Return the (x, y) coordinate for the center point of the cell that contains the specified text.  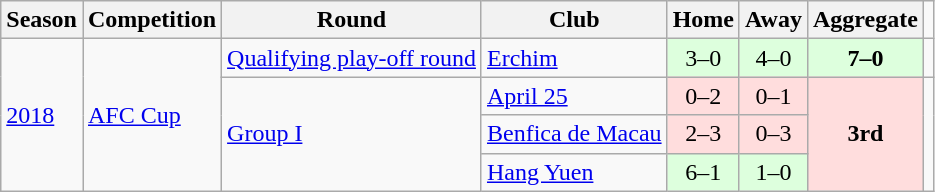
Group I (352, 134)
Benfica de Macau (574, 134)
0–2 (703, 96)
Club (574, 20)
2–3 (703, 134)
Home (703, 20)
Round (352, 20)
0–3 (773, 134)
3rd (865, 134)
3–0 (703, 58)
AFC Cup (152, 115)
Season (42, 20)
Hang Yuen (574, 172)
Away (773, 20)
7–0 (865, 58)
4–0 (773, 58)
2018 (42, 115)
1–0 (773, 172)
April 25 (574, 96)
Aggregate (865, 20)
Qualifying play-off round (352, 58)
0–1 (773, 96)
Competition (152, 20)
6–1 (703, 172)
Erchim (574, 58)
